Output the (x, y) coordinate of the center of the cell containing the given text.  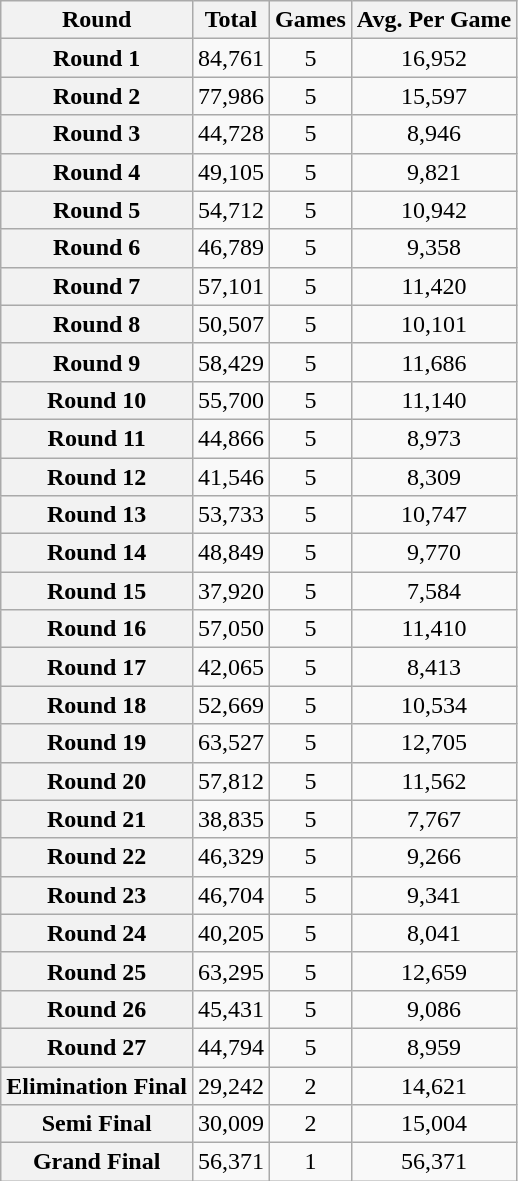
11,686 (434, 362)
Grand Final (97, 1162)
Round 11 (97, 438)
Round 22 (97, 857)
54,712 (232, 210)
Semi Final (97, 1124)
Round 12 (97, 477)
Round 18 (97, 705)
40,205 (232, 933)
Round 10 (97, 400)
57,101 (232, 286)
38,835 (232, 819)
9,770 (434, 553)
14,621 (434, 1085)
49,105 (232, 172)
8,946 (434, 134)
77,986 (232, 96)
Round 3 (97, 134)
63,295 (232, 971)
Avg. Per Game (434, 20)
9,086 (434, 1009)
55,700 (232, 400)
46,789 (232, 248)
Round 6 (97, 248)
Round 15 (97, 591)
44,866 (232, 438)
Round 13 (97, 515)
44,794 (232, 1047)
16,952 (434, 58)
8,309 (434, 477)
37,920 (232, 591)
11,420 (434, 286)
11,140 (434, 400)
Round 7 (97, 286)
8,041 (434, 933)
Round 24 (97, 933)
46,704 (232, 895)
Round 5 (97, 210)
Round 27 (97, 1047)
12,705 (434, 743)
Round 14 (97, 553)
15,597 (434, 96)
10,942 (434, 210)
63,527 (232, 743)
Round 20 (97, 781)
12,659 (434, 971)
50,507 (232, 324)
Round 8 (97, 324)
57,812 (232, 781)
58,429 (232, 362)
15,004 (434, 1124)
Round 21 (97, 819)
46,329 (232, 857)
Round 4 (97, 172)
7,767 (434, 819)
8,973 (434, 438)
Round 1 (97, 58)
9,341 (434, 895)
11,562 (434, 781)
52,669 (232, 705)
10,534 (434, 705)
Round 9 (97, 362)
9,821 (434, 172)
48,849 (232, 553)
8,959 (434, 1047)
10,747 (434, 515)
84,761 (232, 58)
45,431 (232, 1009)
Round 23 (97, 895)
Total (232, 20)
10,101 (434, 324)
9,266 (434, 857)
Games (311, 20)
Round 2 (97, 96)
57,050 (232, 629)
Round 19 (97, 743)
30,009 (232, 1124)
42,065 (232, 667)
Elimination Final (97, 1085)
9,358 (434, 248)
1 (311, 1162)
Round 25 (97, 971)
Round (97, 20)
53,733 (232, 515)
Round 16 (97, 629)
44,728 (232, 134)
Round 26 (97, 1009)
29,242 (232, 1085)
7,584 (434, 591)
41,546 (232, 477)
Round 17 (97, 667)
11,410 (434, 629)
8,413 (434, 667)
